Capture the cell that displays the provided text and extract its [X, Y] central coordinate. 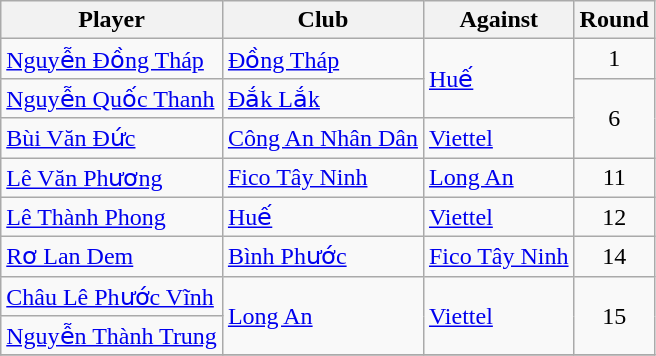
Bình Phước [322, 257]
Player [112, 20]
Club [322, 20]
11 [614, 178]
Đắk Lắk [322, 98]
Round [614, 20]
12 [614, 217]
15 [614, 316]
Bùi Văn Đức [112, 138]
Nguyễn Thành Trung [112, 336]
Lê Văn Phương [112, 178]
Nguyễn Quốc Thanh [112, 98]
Rơ Lan Dem [112, 257]
Công An Nhân Dân [322, 138]
Châu Lê Phước Vĩnh [112, 296]
Nguyễn Đồng Tháp [112, 59]
Lê Thành Phong [112, 217]
1 [614, 59]
14 [614, 257]
6 [614, 118]
Against [498, 20]
Đồng Tháp [322, 59]
